Pinpoint the cell where the given text exists, returning its [x, y] midpoint coordinate. 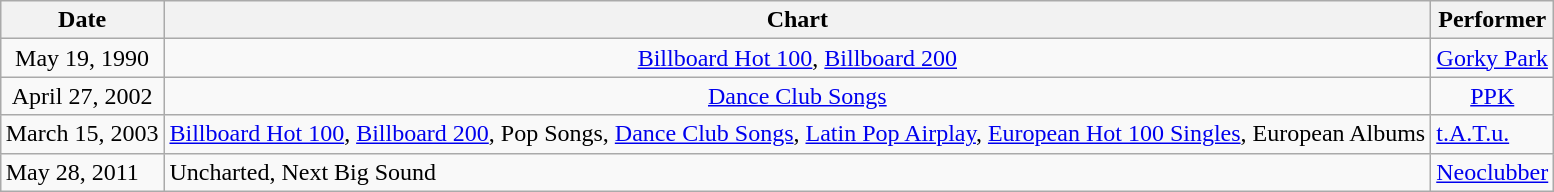
Chart [798, 20]
May 28, 2011 [82, 172]
Dance Club Songs [798, 96]
Gorky Park [1492, 58]
April 27, 2002 [82, 96]
Performer [1492, 20]
Billboard Hot 100, Billboard 200, Pop Songs, Dance Club Songs, Latin Pop Airplay, European Hot 100 Singles, European Albums [798, 134]
t.A.T.u. [1492, 134]
March 15, 2003 [82, 134]
Neoclubber [1492, 172]
Billboard Hot 100, Billboard 200 [798, 58]
Date [82, 20]
PPK [1492, 96]
May 19, 1990 [82, 58]
Uncharted, Next Big Sound [798, 172]
